Detect which cell encompasses the target text, then output its (x, y) center coordinate. 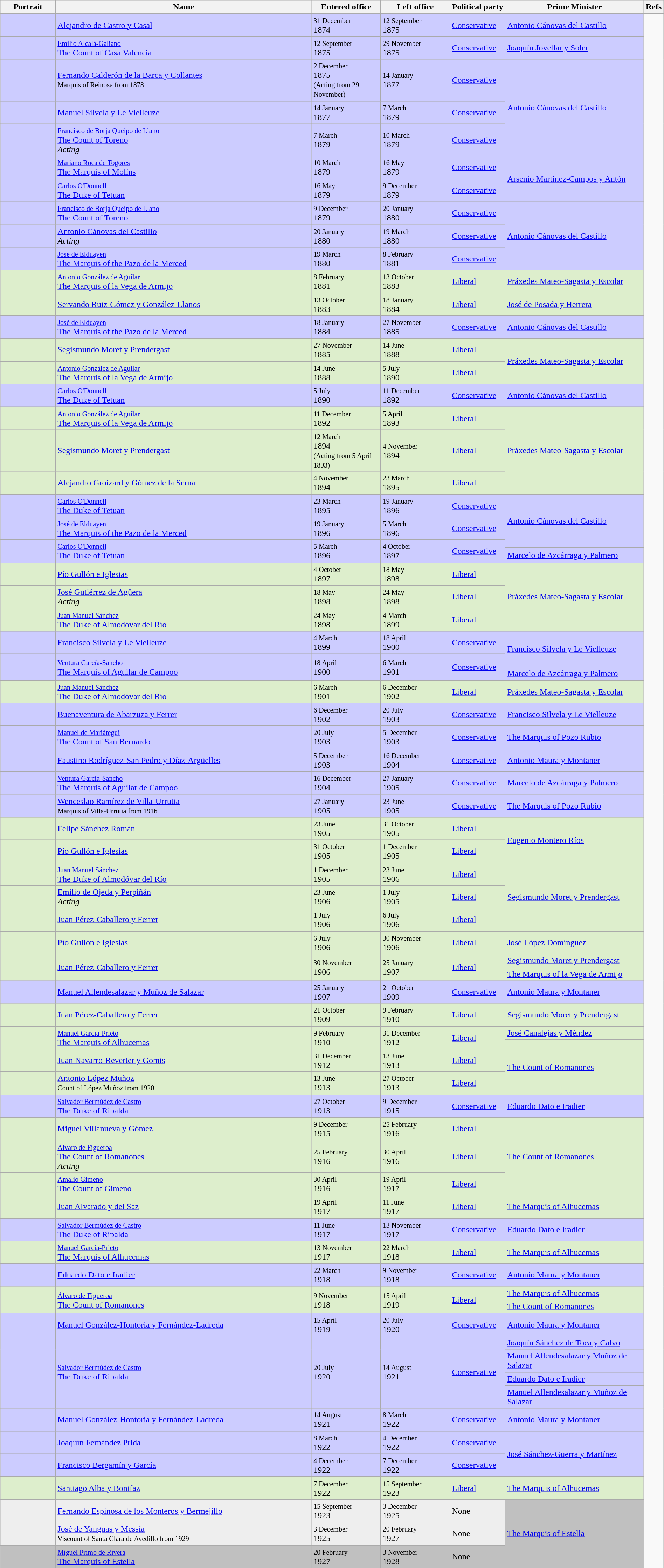
29 November1875 (415, 48)
Joaquín Jovellar y Soler (574, 48)
Antonio López MuñozCount of López Muñoz from 1920 (184, 1083)
Francisco de Borja Queipo de LlanoThe Count of Toreno (184, 213)
The Marquis of la Vega de Armijo (574, 974)
12 March1894(Acting from 5 April 1893) (346, 451)
Alejandro de Castro y Casal (184, 25)
31 December1874 (346, 25)
Fernando Espinosa de los Monteros y Bermejillo (184, 1511)
José Canalejas y Méndez (574, 1033)
Refs (653, 7)
Faustino Rodríguez-San Pedro y Díaz-Argüelles (184, 760)
Political party (478, 7)
Juan Navarro-Reverter y Gomis (184, 1061)
Francisco de Borja Queipo de LlanoThe Count of TorenoActing (184, 140)
Felipe Sánchez Román (184, 829)
José de Posada y Herrera (574, 304)
José López Domínguez (574, 943)
Servando Ruiz-Gómez y González-Llanos (184, 304)
Antonio Cánovas del CastilloActing (184, 236)
Eugenio Montero Ríos (574, 840)
The Marquis of Estella (574, 1534)
Joaquín Sánchez de Toca y Calvo (574, 1343)
Miguel Primo de RiveraThe Marquis of Estella (184, 1556)
Juan Alvarado y del Saz (184, 1206)
Wenceslao Ramírez de Villa-UrrutiaMarquis of Villa-Urrutia from 1916 (184, 805)
2 December1875(Acting from 29 November) (346, 80)
Álvaro de FigueroaThe Count of RomanonesActing (184, 1156)
1 July1906 (346, 920)
Left office (415, 7)
Miguel Villanueva y Gómez (184, 1129)
Emilio de Ojeda y PerpiñánActing (184, 897)
Manuel de MariáteguiThe Count of San Bernardo (184, 737)
Emilio Alcalá-GalianoThe Count of Casa Valencia (184, 48)
Francisco Bergamín y García (184, 1465)
Arsenio Martínez-Campos y Antón (574, 179)
Portrait (28, 7)
1 July1905 (415, 897)
5 April1893 (415, 418)
Joaquín Fernández Prida (184, 1443)
Alejandro Groizard y Gómez de la Serna (184, 483)
José Sánchez-Guerra y Martínez (574, 1454)
Amalio GimenoThe Count of Gimeno (184, 1184)
Prime Minister (574, 7)
Santiago Alba y Bonifaz (184, 1488)
Manuel Silvela y Le Vielleuze (184, 112)
3 November1928 (415, 1556)
Entered office (346, 7)
Fernando Calderón de la Barca y CollantesMarquis of Reinosa from 1878 (184, 80)
Mariano Roca de TogoresThe Marquis of Molíns (184, 168)
José de Yanguas y MessíaViscount of Santa Clara de Avedillo from 1929 (184, 1534)
José Gutiérrez de AgüeraActing (184, 596)
Álvaro de FigueroaThe Count of Romanones (184, 1300)
Name (184, 7)
Buenaventura de Abarzuza y Ferrer (184, 714)
